Locate the cell with the specified text and output its [x, y] center coordinate. 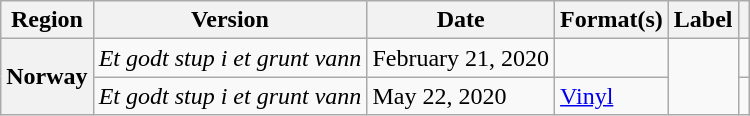
Format(s) [612, 20]
Version [230, 20]
Date [461, 20]
February 21, 2020 [461, 58]
Norway [47, 77]
Label [703, 20]
Vinyl [612, 96]
Region [47, 20]
May 22, 2020 [461, 96]
